Detect which cell encompasses the target text, then output its [X, Y] center coordinate. 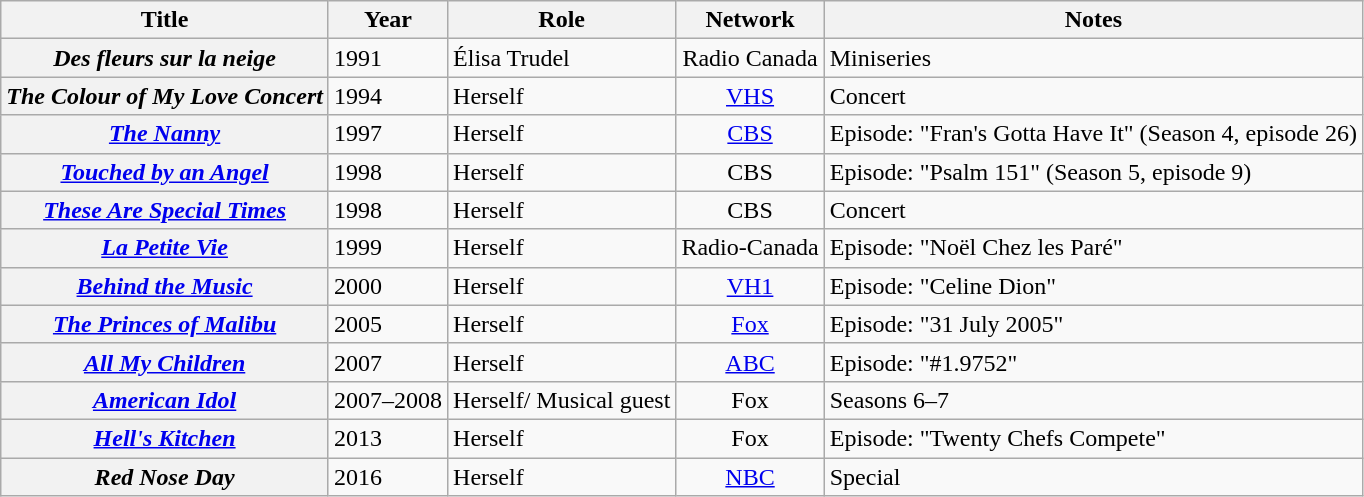
Élisa Trudel [562, 58]
VH1 [750, 286]
2007 [388, 362]
La Petite Vie [165, 248]
2013 [388, 438]
Seasons 6–7 [1093, 400]
2007–2008 [388, 400]
Episode: "#1.9752" [1093, 362]
Episode: "Fran's Gotta Have It" (Season 4, episode 26) [1093, 134]
1999 [388, 248]
Year [388, 20]
The Princes of Malibu [165, 324]
Episode: "Twenty Chefs Compete" [1093, 438]
VHS [750, 96]
Episode: "Psalm 151" (Season 5, episode 9) [1093, 172]
Touched by an Angel [165, 172]
Radio-Canada [750, 248]
Hell's Kitchen [165, 438]
1997 [388, 134]
Role [562, 20]
Herself/ Musical guest [562, 400]
Des fleurs sur la neige [165, 58]
The Colour of My Love Concert [165, 96]
Radio Canada [750, 58]
All My Children [165, 362]
1991 [388, 58]
Title [165, 20]
2005 [388, 324]
Episode: "Celine Dion" [1093, 286]
Behind the Music [165, 286]
2000 [388, 286]
ABC [750, 362]
Notes [1093, 20]
2016 [388, 477]
NBC [750, 477]
Miniseries [1093, 58]
Episode: "Noël Chez les Paré" [1093, 248]
Network [750, 20]
American Idol [165, 400]
These Are Special Times [165, 210]
1994 [388, 96]
Special [1093, 477]
Episode: "31 July 2005" [1093, 324]
Red Nose Day [165, 477]
The Nanny [165, 134]
